Return the (X, Y) coordinate for the center point of the cell that contains the specified text.  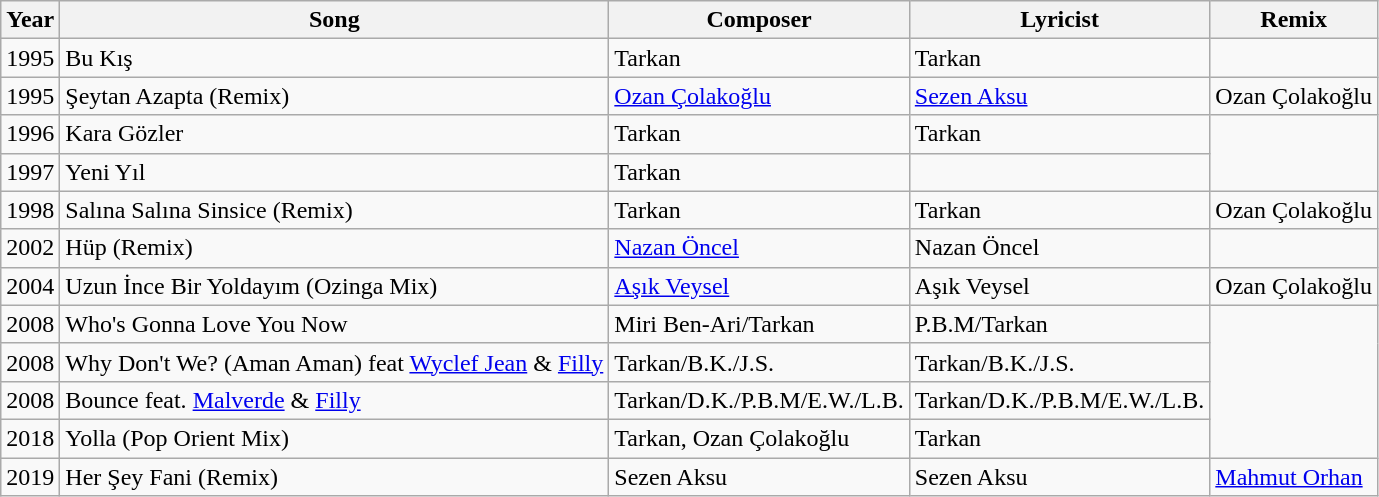
Kara Gözler (334, 134)
Composer (759, 20)
2019 (30, 477)
Remix (1294, 20)
1996 (30, 134)
Bounce feat. Malverde & Filly (334, 400)
1998 (30, 210)
Mahmut Orhan (1294, 477)
1997 (30, 172)
2004 (30, 286)
Yolla (Pop Orient Mix) (334, 438)
Tarkan, Ozan Çolakoğlu (759, 438)
Yeni Yıl (334, 172)
Year (30, 20)
Salına Salına Sinsice (Remix) (334, 210)
P.B.M/Tarkan (1059, 324)
Her Şey Fani (Remix) (334, 477)
Miri Ben-Ari/Tarkan (759, 324)
Song (334, 20)
Bu Kış (334, 58)
Uzun İnce Bir Yoldayım (Ozinga Mix) (334, 286)
Lyricist (1059, 20)
Why Don't We? (Aman Aman) feat Wyclef Jean & Filly (334, 362)
Who's Gonna Love You Now (334, 324)
2002 (30, 248)
Şeytan Azapta (Remix) (334, 96)
2018 (30, 438)
Hüp (Remix) (334, 248)
